Determine the (x, y) coordinate at the center of the cell enclosing the given text.  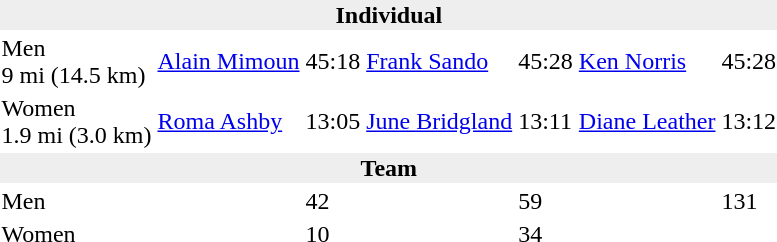
Roma Ashby (228, 122)
Alain Mimoun (228, 62)
June Bridgland (440, 122)
Men9 mi (14.5 km) (76, 62)
45:18 (333, 62)
Diane Leather (647, 122)
Men (76, 201)
Ken Norris (647, 62)
42 (333, 201)
Frank Sando (440, 62)
Women1.9 mi (3.0 km) (76, 122)
59 (546, 201)
45:28 (546, 62)
13:05 (333, 122)
13:11 (546, 122)
